Return the [X, Y] coordinate for the center point of the cell that contains the specified text.  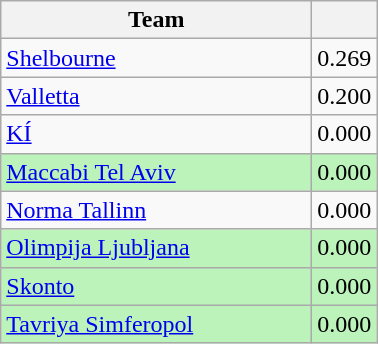
Valletta [156, 96]
Team [156, 20]
Skonto [156, 286]
Maccabi Tel Aviv [156, 172]
0.200 [344, 96]
Olimpija Ljubljana [156, 248]
KÍ [156, 134]
Norma Tallinn [156, 210]
Tavriya Simferopol [156, 324]
Shelbourne [156, 58]
0.269 [344, 58]
